Capture the cell that displays the provided text and extract its (x, y) central coordinate. 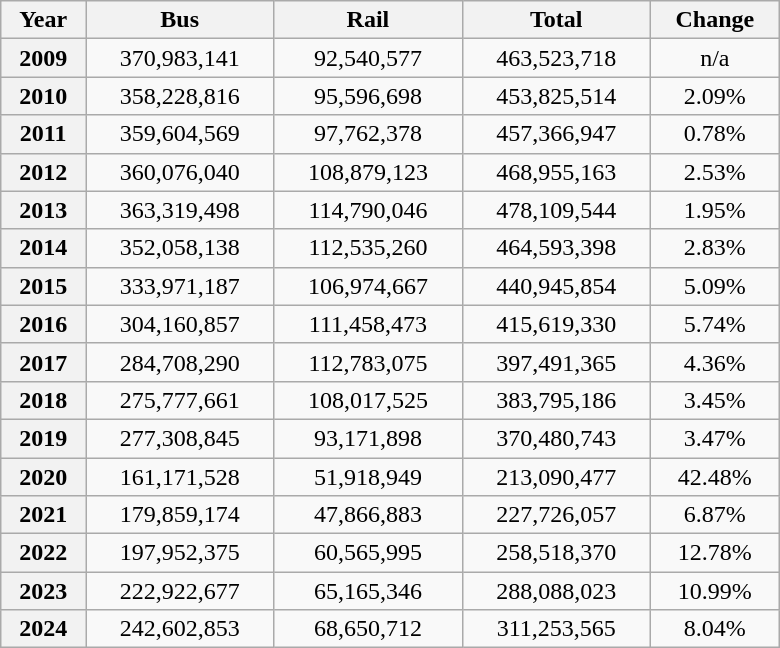
463,523,718 (556, 58)
8.04% (714, 629)
478,109,544 (556, 210)
12.78% (714, 553)
93,171,898 (368, 438)
97,762,378 (368, 134)
2010 (44, 96)
453,825,514 (556, 96)
304,160,857 (180, 324)
2011 (44, 134)
2.09% (714, 96)
2009 (44, 58)
370,983,141 (180, 58)
311,253,565 (556, 629)
Total (556, 20)
2.83% (714, 248)
68,650,712 (368, 629)
92,540,577 (368, 58)
2013 (44, 210)
2018 (44, 400)
284,708,290 (180, 362)
0.78% (714, 134)
2015 (44, 286)
227,726,057 (556, 515)
2020 (44, 477)
Change (714, 20)
2016 (44, 324)
2024 (44, 629)
65,165,346 (368, 591)
468,955,163 (556, 172)
111,458,473 (368, 324)
2017 (44, 362)
5.74% (714, 324)
1.95% (714, 210)
213,090,477 (556, 477)
2021 (44, 515)
359,604,569 (180, 134)
47,866,883 (368, 515)
3.47% (714, 438)
2019 (44, 438)
6.87% (714, 515)
60,565,995 (368, 553)
258,518,370 (556, 553)
161,171,528 (180, 477)
179,859,174 (180, 515)
Year (44, 20)
4.36% (714, 362)
2023 (44, 591)
Rail (368, 20)
108,879,123 (368, 172)
275,777,661 (180, 400)
277,308,845 (180, 438)
42.48% (714, 477)
464,593,398 (556, 248)
457,366,947 (556, 134)
333,971,187 (180, 286)
222,922,677 (180, 591)
2012 (44, 172)
114,790,046 (368, 210)
370,480,743 (556, 438)
10.99% (714, 591)
n/a (714, 58)
5.09% (714, 286)
288,088,023 (556, 591)
108,017,525 (368, 400)
2022 (44, 553)
106,974,667 (368, 286)
363,319,498 (180, 210)
242,602,853 (180, 629)
2.53% (714, 172)
383,795,186 (556, 400)
358,228,816 (180, 96)
352,058,138 (180, 248)
112,535,260 (368, 248)
397,491,365 (556, 362)
95,596,698 (368, 96)
3.45% (714, 400)
440,945,854 (556, 286)
415,619,330 (556, 324)
360,076,040 (180, 172)
112,783,075 (368, 362)
51,918,949 (368, 477)
197,952,375 (180, 553)
2014 (44, 248)
Bus (180, 20)
